Scan for the cell matching the given text and deliver its [x, y] coordinate at center. 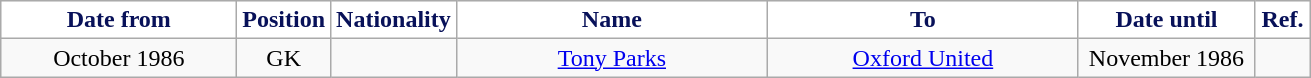
Date from [119, 20]
Position [284, 20]
Nationality [394, 20]
Oxford United [922, 58]
Ref. [1282, 20]
Date until [1166, 20]
GK [284, 58]
Tony Parks [612, 58]
Name [612, 20]
To [922, 20]
October 1986 [119, 58]
November 1986 [1166, 58]
